Extract the (X, Y) coordinate from the center of the cell holding the provided text.  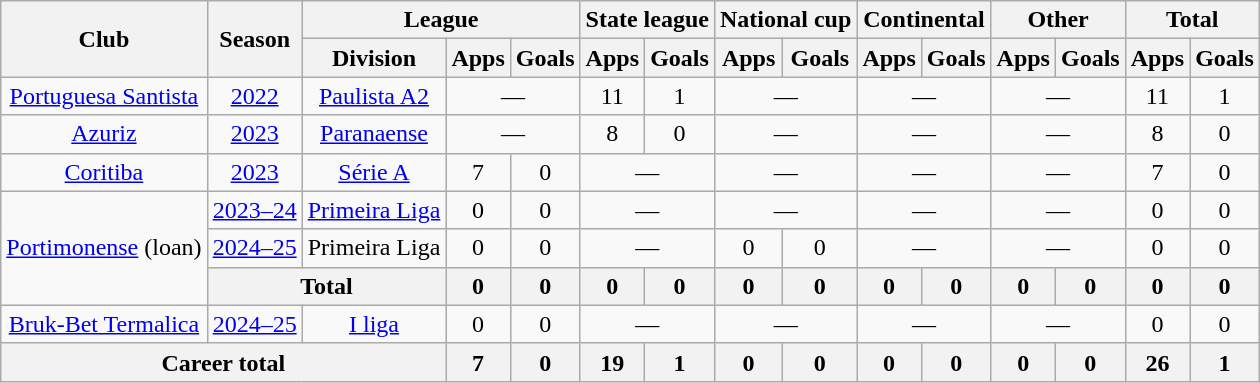
2023–24 (254, 210)
Portuguesa Santista (104, 96)
26 (1157, 362)
State league (647, 20)
19 (612, 362)
Other (1058, 20)
Bruk-Bet Termalica (104, 324)
I liga (374, 324)
National cup (785, 20)
Club (104, 39)
Azuriz (104, 134)
Paulista A2 (374, 96)
Paranaense (374, 134)
Portimonense (loan) (104, 248)
Career total (224, 362)
Division (374, 58)
League (441, 20)
2022 (254, 96)
Continental (924, 20)
Série A (374, 172)
Coritiba (104, 172)
Season (254, 39)
